Locate the cell with the specified text and output its [x, y] center coordinate. 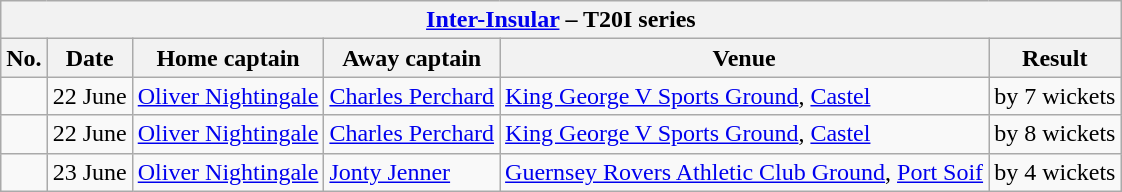
by 7 wickets [1055, 96]
Inter-Insular – T20I series [561, 20]
Home captain [228, 58]
Guernsey Rovers Athletic Club Ground, Port Soif [744, 172]
by 8 wickets [1055, 134]
Away captain [412, 58]
Date [90, 58]
23 June [90, 172]
No. [24, 58]
Jonty Jenner [412, 172]
Venue [744, 58]
by 4 wickets [1055, 172]
Result [1055, 58]
